Detect which cell encompasses the target text, then output its (X, Y) center coordinate. 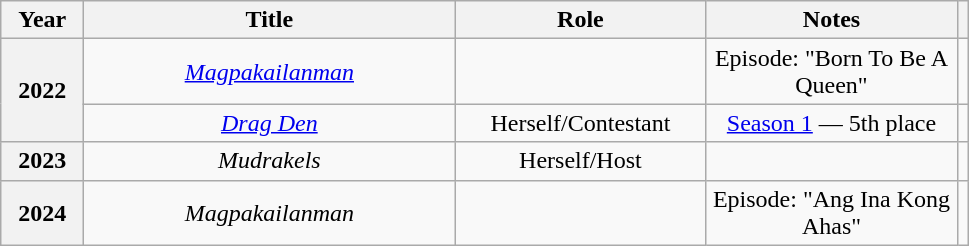
Role (580, 20)
2024 (42, 212)
Herself/Contestant (580, 123)
Drag Den (270, 123)
2023 (42, 161)
Episode: "Born To Be A Queen" (832, 72)
Mudrakels (270, 161)
Year (42, 20)
2022 (42, 90)
Episode: "Ang Ina Kong Ahas" (832, 212)
Title (270, 20)
Season 1 — 5th place (832, 123)
Herself/Host (580, 161)
Notes (832, 20)
